Output the [x, y] coordinate of the center of the cell containing the given text.  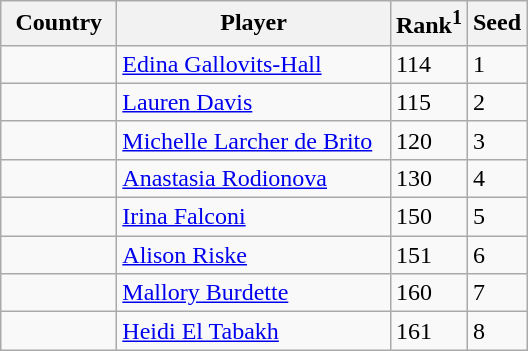
2 [496, 102]
Heidi El Tabakh [254, 331]
8 [496, 331]
Edina Gallovits-Hall [254, 64]
130 [428, 178]
1 [496, 64]
5 [496, 217]
150 [428, 217]
3 [496, 140]
Alison Riske [254, 255]
7 [496, 293]
120 [428, 140]
Anastasia Rodionova [254, 178]
160 [428, 293]
161 [428, 331]
Mallory Burdette [254, 293]
Player [254, 24]
Country [59, 24]
151 [428, 255]
115 [428, 102]
4 [496, 178]
Seed [496, 24]
Irina Falconi [254, 217]
6 [496, 255]
Michelle Larcher de Brito [254, 140]
Lauren Davis [254, 102]
114 [428, 64]
Rank1 [428, 24]
